Capture the cell that displays the provided text and extract its (X, Y) central coordinate. 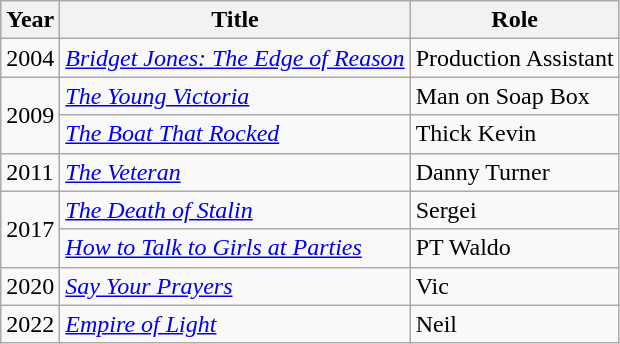
How to Talk to Girls at Parties (235, 248)
2011 (30, 172)
The Death of Stalin (235, 210)
2009 (30, 115)
Bridget Jones: The Edge of Reason (235, 58)
The Young Victoria (235, 96)
2004 (30, 58)
Empire of Light (235, 324)
Role (514, 20)
Neil (514, 324)
Sergei (514, 210)
Vic (514, 286)
Title (235, 20)
2022 (30, 324)
2017 (30, 229)
Production Assistant (514, 58)
Man on Soap Box (514, 96)
PT Waldo (514, 248)
The Veteran (235, 172)
Thick Kevin (514, 134)
Say Your Prayers (235, 286)
The Boat That Rocked (235, 134)
2020 (30, 286)
Danny Turner (514, 172)
Year (30, 20)
